Detect which cell encompasses the target text, then output its (x, y) center coordinate. 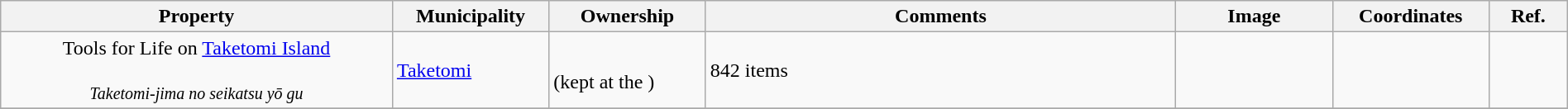
Comments (940, 17)
Tools for Life on Taketomi IslandTaketomi-jima no seikatsu yō gu (197, 70)
(kept at the ) (627, 70)
Coordinates (1411, 17)
Taketomi (470, 70)
Municipality (470, 17)
Ref. (1528, 17)
Property (197, 17)
Ownership (627, 17)
Image (1254, 17)
842 items (940, 70)
